Capture the cell that displays the provided text and extract its [x, y] central coordinate. 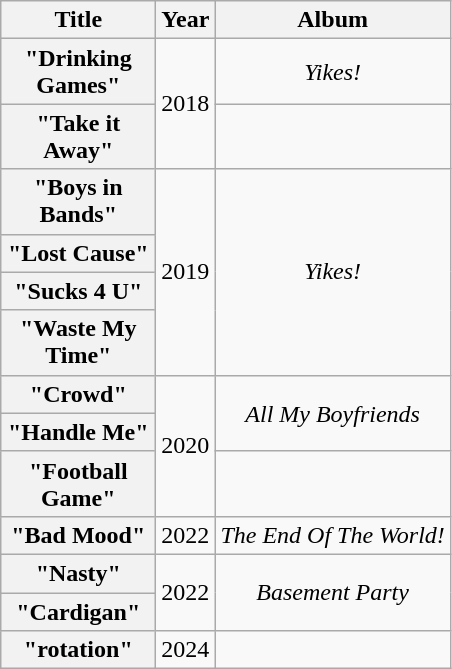
Title [78, 20]
"Drinking Games" [78, 72]
The End Of The World! [333, 535]
"Nasty" [78, 573]
2024 [186, 650]
"Handle Me" [78, 432]
"Sucks 4 U" [78, 291]
"rotation" [78, 650]
"Cardigan" [78, 611]
Basement Party [333, 592]
Album [333, 20]
"Waste My Time" [78, 342]
"Football Game" [78, 484]
"Boys in Bands" [78, 202]
"Take it Away" [78, 136]
2020 [186, 446]
"Crowd" [78, 394]
"Bad Mood" [78, 535]
"Lost Cause" [78, 253]
Year [186, 20]
2018 [186, 104]
2019 [186, 272]
All My Boyfriends [333, 413]
